Extract the [x, y] coordinate from the center of the cell holding the provided text.  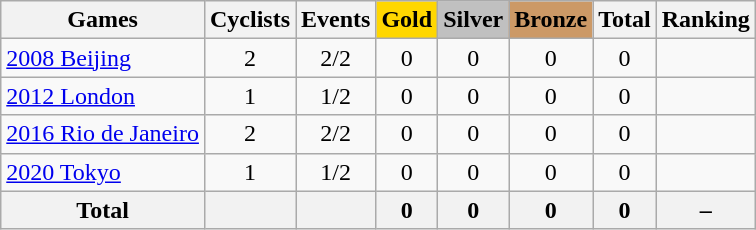
2012 London [103, 96]
2020 Tokyo [103, 172]
Games [103, 20]
Bronze [551, 20]
Events [336, 20]
Cyclists [250, 20]
2016 Rio de Janeiro [103, 134]
Silver [474, 20]
Ranking [706, 20]
2008 Beijing [103, 58]
– [706, 210]
Gold [407, 20]
